Locate the cell with the specified text and output its (X, Y) center coordinate. 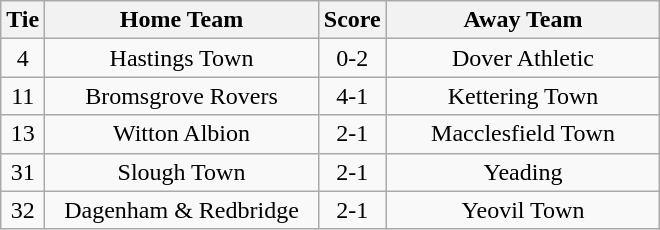
31 (23, 172)
Yeading (523, 172)
Home Team (182, 20)
0-2 (352, 58)
Dagenham & Redbridge (182, 210)
Witton Albion (182, 134)
Bromsgrove Rovers (182, 96)
Hastings Town (182, 58)
13 (23, 134)
4-1 (352, 96)
Yeovil Town (523, 210)
32 (23, 210)
Away Team (523, 20)
Score (352, 20)
Slough Town (182, 172)
Macclesfield Town (523, 134)
11 (23, 96)
4 (23, 58)
Dover Athletic (523, 58)
Tie (23, 20)
Kettering Town (523, 96)
